Detect which cell encompasses the target text, then output its (x, y) center coordinate. 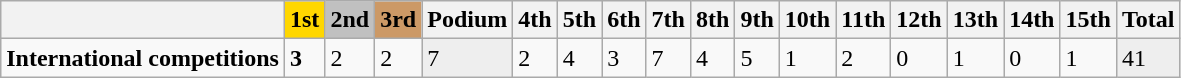
5 (757, 58)
Podium (468, 20)
15th (1088, 20)
9th (757, 20)
12th (919, 20)
3rd (398, 20)
13th (975, 20)
10th (807, 20)
7th (668, 20)
6th (624, 20)
41 (1148, 58)
11th (864, 20)
8th (712, 20)
4th (535, 20)
14th (1032, 20)
1st (304, 20)
5th (579, 20)
International competitions (143, 58)
2nd (350, 20)
Total (1148, 20)
